Determine the (x, y) coordinate at the center of the cell enclosing the given text.  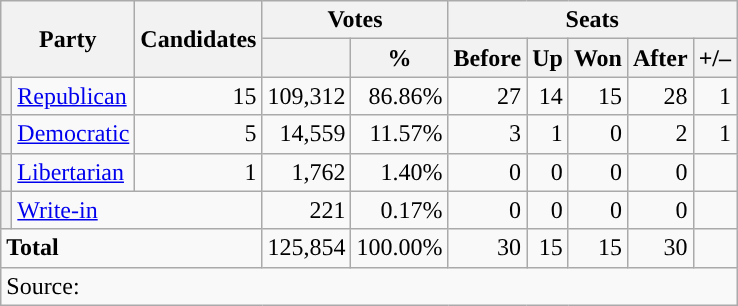
Won (598, 58)
Source: (369, 286)
Before (488, 58)
Candidates (198, 39)
14,559 (306, 134)
125,854 (306, 248)
Total (132, 248)
27 (488, 96)
1,762 (306, 172)
100.00% (400, 248)
Up (548, 58)
Votes (355, 20)
Democratic (74, 134)
% (400, 58)
Party (68, 39)
14 (548, 96)
0.17% (400, 210)
Seats (592, 20)
Libertarian (74, 172)
3 (488, 134)
2 (660, 134)
Republican (74, 96)
After (660, 58)
221 (306, 210)
28 (660, 96)
Write-in (137, 210)
11.57% (400, 134)
109,312 (306, 96)
1.40% (400, 172)
+/– (714, 58)
5 (198, 134)
86.86% (400, 96)
